Scan for the cell matching the given text and deliver its (X, Y) coordinate at center. 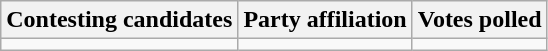
Votes polled (480, 20)
Party affiliation (325, 20)
Contesting candidates (120, 20)
